Return (x, y) of the center of cell containing provided text 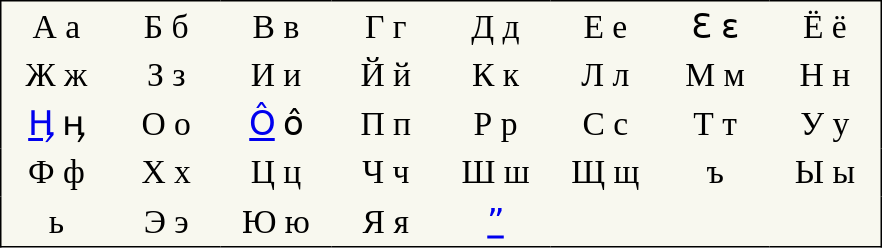
Л л (605, 75)
Ш ш (496, 172)
ˮ (496, 221)
Щ щ (605, 172)
Д д (496, 26)
А а (56, 26)
В в (276, 26)
Х х (166, 172)
Н н (826, 75)
У у (826, 124)
Ч ч (386, 172)
О̂ о̂ (276, 124)
Ц ц (276, 172)
П п (386, 124)
Ф ф (56, 172)
Е е (605, 26)
Т т (715, 124)
Й й (386, 75)
Я я (386, 221)
Э э (166, 221)
О о (166, 124)
Ж ж (56, 75)
Ԑ ԑ (715, 26)
ь (56, 221)
Ы ы (826, 172)
С с (605, 124)
ъ (715, 172)
Г г (386, 26)
К к (496, 75)
З з (166, 75)
М м (715, 75)
Ё ё (826, 26)
Ӊ ӊ (56, 124)
И и (276, 75)
Р р (496, 124)
Ю ю (276, 221)
Б б (166, 26)
